For the text-containing cell, return its midpoint in [X, Y] coordinate format. 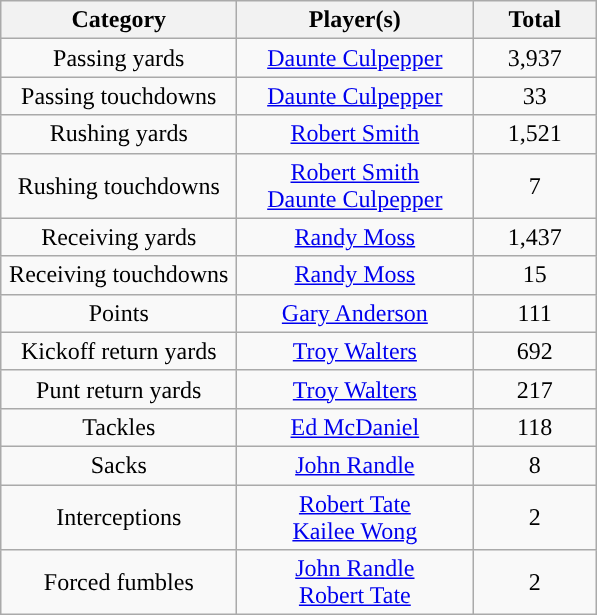
Tackles [119, 427]
15 [535, 275]
Rushing touchdowns [119, 186]
Interceptions [119, 516]
John Randle [355, 465]
John Randle Robert Tate [355, 582]
Receiving yards [119, 237]
Receiving touchdowns [119, 275]
Passing touchdowns [119, 96]
Punt return yards [119, 389]
7 [535, 186]
Total [535, 20]
Passing yards [119, 58]
692 [535, 351]
1,521 [535, 134]
217 [535, 389]
Sacks [119, 465]
Forced fumbles [119, 582]
Robert Tate Kailee Wong [355, 516]
33 [535, 96]
Gary Anderson [355, 313]
111 [535, 313]
118 [535, 427]
Category [119, 20]
Kickoff return yards [119, 351]
8 [535, 465]
Points [119, 313]
Robert Smith [355, 134]
Robert Smith Daunte Culpepper [355, 186]
3,937 [535, 58]
Ed McDaniel [355, 427]
Rushing yards [119, 134]
Player(s) [355, 20]
1,437 [535, 237]
